Scan for the cell matching the given text and deliver its [x, y] coordinate at center. 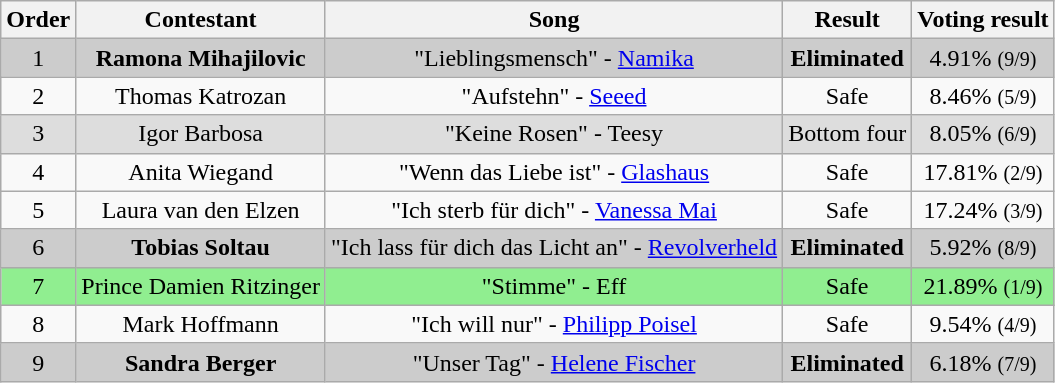
"Aufstehn" - Seeed [554, 96]
9 [38, 362]
"Ich sterb für dich" - Vanessa Mai [554, 210]
8.46% (5/9) [983, 96]
6.18% (7/9) [983, 362]
Thomas Katrozan [201, 96]
Ramona Mihajilovic [201, 58]
"Wenn das Liebe ist" - Glashaus [554, 172]
4 [38, 172]
Song [554, 20]
Anita Wiegand [201, 172]
17.81% (2/9) [983, 172]
5.92% (8/9) [983, 248]
Voting result [983, 20]
9.54% (4/9) [983, 324]
"Ich lass für dich das Licht an" - Revolverheld [554, 248]
3 [38, 134]
8 [38, 324]
2 [38, 96]
"Ich will nur" - Philipp Poisel [554, 324]
4.91% (9/9) [983, 58]
Mark Hoffmann [201, 324]
"Lieblingsmensch" - Namika [554, 58]
Contestant [201, 20]
Bottom four [848, 134]
Order [38, 20]
Sandra Berger [201, 362]
"Unser Tag" - Helene Fischer [554, 362]
5 [38, 210]
17.24% (3/9) [983, 210]
7 [38, 286]
Result [848, 20]
Laura van den Elzen [201, 210]
"Stimme" - Eff [554, 286]
8.05% (6/9) [983, 134]
Tobias Soltau [201, 248]
1 [38, 58]
Igor Barbosa [201, 134]
6 [38, 248]
Prince Damien Ritzinger [201, 286]
"Keine Rosen" - Teesy [554, 134]
21.89% (1/9) [983, 286]
